Find where the given text appears and provide that cell's center as (X, Y) coordinate. 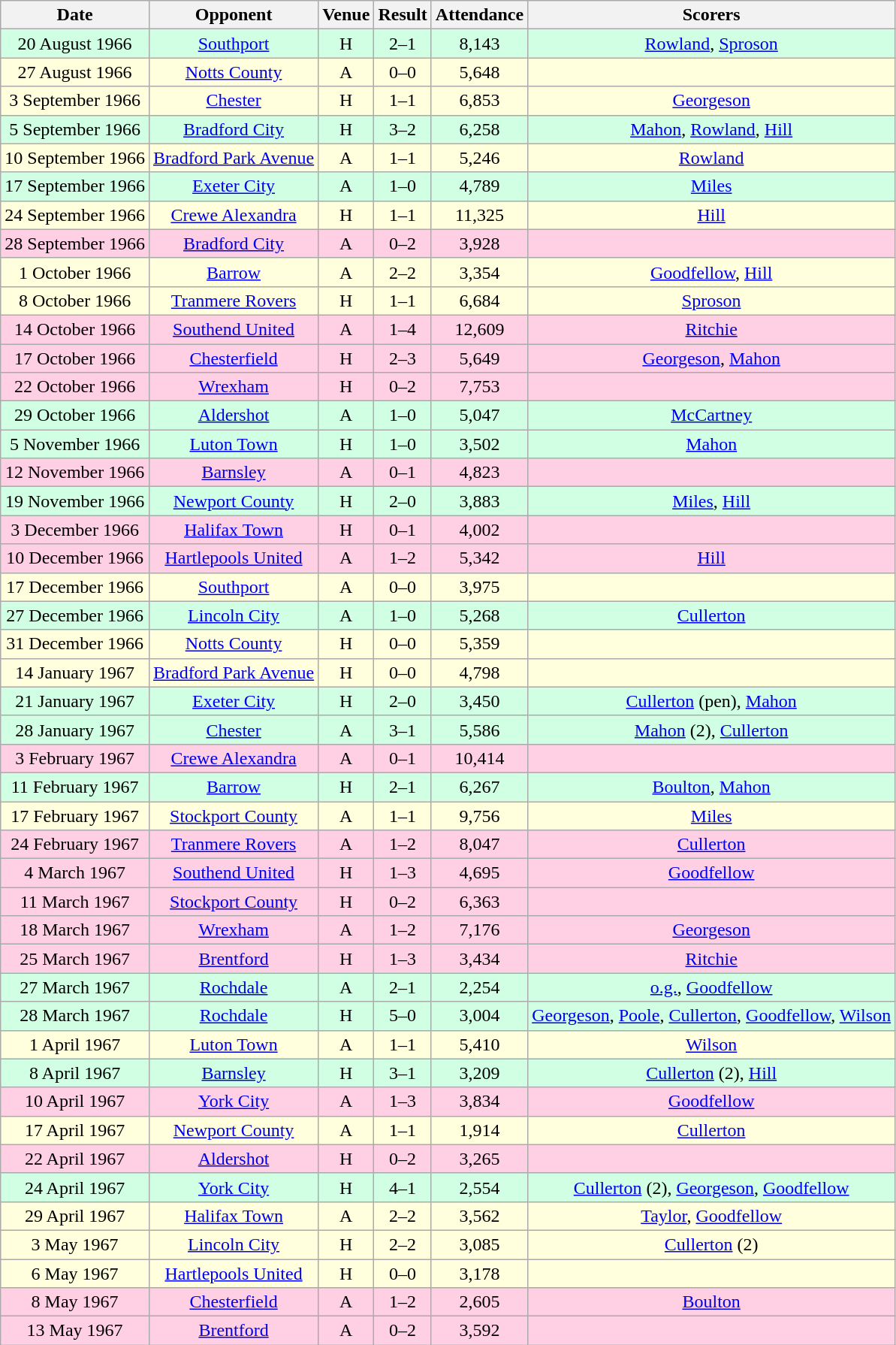
7,753 (479, 387)
11 February 1967 (75, 787)
3,085 (479, 1244)
6,267 (479, 787)
10 April 1967 (75, 1102)
4,823 (479, 473)
4,695 (479, 873)
17 February 1967 (75, 815)
5,342 (479, 558)
2,254 (479, 987)
1–4 (403, 329)
10 December 1966 (75, 558)
3,928 (479, 243)
Goodfellow, Hill (712, 272)
14 January 1967 (75, 672)
21 January 1967 (75, 701)
2–3 (403, 358)
Venue (346, 15)
3,178 (479, 1274)
8 October 1966 (75, 301)
3–2 (403, 129)
3,883 (479, 501)
6,684 (479, 301)
Taylor, Goodfellow (712, 1216)
Boulton, Mahon (712, 787)
Cullerton (2) (712, 1244)
Mahon, Rowland, Hill (712, 129)
28 September 1966 (75, 243)
17 October 1966 (75, 358)
5,268 (479, 615)
5 November 1966 (75, 444)
11 March 1967 (75, 902)
25 March 1967 (75, 959)
Georgeson, Mahon (712, 358)
20 August 1966 (75, 44)
27 March 1967 (75, 987)
17 April 1967 (75, 1130)
8 May 1967 (75, 1302)
3,004 (479, 1016)
24 February 1967 (75, 845)
19 November 1966 (75, 501)
Scorers (712, 15)
Date (75, 15)
9,756 (479, 815)
6,258 (479, 129)
1 April 1967 (75, 1044)
Opponent (233, 15)
28 March 1967 (75, 1016)
Sproson (712, 301)
1,914 (479, 1130)
6 May 1967 (75, 1274)
8,047 (479, 845)
22 April 1967 (75, 1159)
Rowland (712, 158)
Georgeson, Poole, Cullerton, Goodfellow, Wilson (712, 1016)
5–0 (403, 1016)
Wilson (712, 1044)
24 April 1967 (75, 1187)
2,554 (479, 1187)
Mahon (712, 444)
11,325 (479, 215)
12 November 1966 (75, 473)
Result (403, 15)
3,502 (479, 444)
Cullerton (pen), Mahon (712, 701)
24 September 1966 (75, 215)
Attendance (479, 15)
3,209 (479, 1073)
10 September 1966 (75, 158)
22 October 1966 (75, 387)
6,363 (479, 902)
5,586 (479, 730)
13 May 1967 (75, 1331)
5,246 (479, 158)
5,648 (479, 72)
McCartney (712, 416)
4–1 (403, 1187)
14 October 1966 (75, 329)
12,609 (479, 329)
3,450 (479, 701)
Cullerton (2), Hill (712, 1073)
28 January 1967 (75, 730)
6,853 (479, 101)
3,265 (479, 1159)
Cullerton (2), Georgeson, Goodfellow (712, 1187)
Miles, Hill (712, 501)
3 February 1967 (75, 758)
4,002 (479, 530)
27 December 1966 (75, 615)
17 September 1966 (75, 186)
3,975 (479, 587)
10,414 (479, 758)
29 October 1966 (75, 416)
Boulton (712, 1302)
4,798 (479, 672)
3 May 1967 (75, 1244)
5,359 (479, 644)
8,143 (479, 44)
3,562 (479, 1216)
3 December 1966 (75, 530)
3,592 (479, 1331)
1 October 1966 (75, 272)
4 March 1967 (75, 873)
29 April 1967 (75, 1216)
31 December 1966 (75, 644)
27 August 1966 (75, 72)
Mahon (2), Cullerton (712, 730)
8 April 1967 (75, 1073)
18 March 1967 (75, 930)
7,176 (479, 930)
5,649 (479, 358)
3 September 1966 (75, 101)
17 December 1966 (75, 587)
3,834 (479, 1102)
3,354 (479, 272)
o.g., Goodfellow (712, 987)
2,605 (479, 1302)
Rowland, Sproson (712, 44)
5,410 (479, 1044)
5 September 1966 (75, 129)
3,434 (479, 959)
4,789 (479, 186)
5,047 (479, 416)
